Return the (x, y) coordinate for the center point of the cell that contains the specified text.  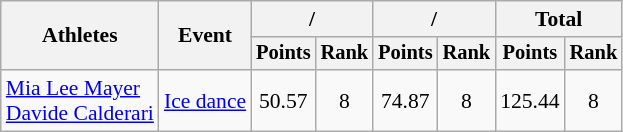
Ice dance (205, 100)
Total (558, 19)
50.57 (283, 100)
Athletes (80, 36)
Event (205, 36)
Mia Lee MayerDavide Calderari (80, 100)
74.87 (405, 100)
125.44 (530, 100)
